Search for the cell housing the specified text and yield its (X, Y) center coordinate. 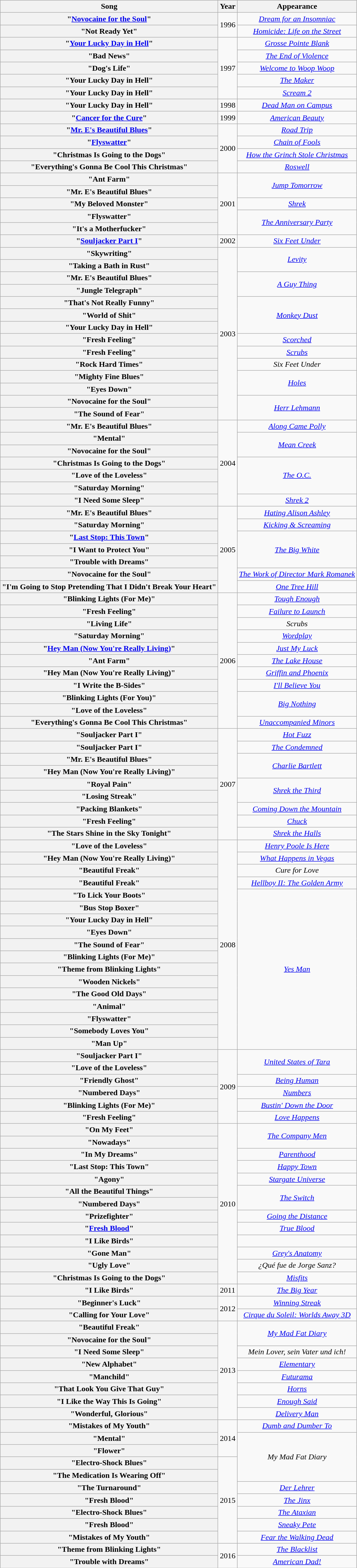
"Living Life" (109, 624)
"Wonderful, Glorious" (109, 1414)
2007 (228, 784)
2004 (228, 463)
"The Medication Is Wearing Off" (109, 1475)
"Agony" (109, 1179)
The Lake House (297, 661)
The O.C. (297, 475)
"That Look You Give That Guy" (109, 1389)
American Dad! (297, 1562)
2014 (228, 1438)
1997 (228, 68)
Horns (297, 1389)
Shrek the Halls (297, 833)
"Animal" (109, 1006)
Dream for an Insomniac (297, 19)
The Switch (297, 1198)
2000 (228, 148)
How the Grinch Stole Christmas (297, 155)
"To Lick Your Boots" (109, 895)
2008 (228, 944)
2010 (228, 1204)
"Rock Hard Times" (109, 365)
Charlie Bartlett (297, 766)
Dumb and Dumber To (297, 1426)
"Man Up" (109, 1043)
Levity (297, 259)
Mean Creek (297, 445)
Along Came Polly (297, 426)
"Bad News" (109, 56)
Herr Lehmann (297, 408)
"Flower" (109, 1451)
Henry Poole Is Here (297, 846)
Fear the Walking Dead (297, 1537)
2009 (228, 1086)
Big Nothing (297, 704)
A Guy Thing (297, 284)
"All the Beautiful Things" (109, 1191)
"Manchild" (109, 1377)
Yes Man (297, 969)
"Friendly Ghost" (109, 1080)
True Blood (297, 1228)
"Blinking Lights (For You)" (109, 698)
"I Like the Way This Is Going" (109, 1401)
"Royal Pain" (109, 784)
The Blacklist (297, 1550)
"The Good Old Days" (109, 994)
Cure for Love (297, 870)
Appearance (297, 6)
Dead Man on Campus (297, 105)
"On My Feet" (109, 1130)
"Mighty Fine Blues" (109, 377)
Sneaky Pete (297, 1525)
Hot Fuzz (297, 735)
Hating Alison Ashley (297, 512)
"My Beloved Monster" (109, 204)
The Company Men (297, 1136)
Scream 2 (297, 93)
"I Want to Protect You" (109, 550)
Song (109, 6)
Parenthood (297, 1155)
2013 (228, 1370)
Enough Said (297, 1401)
"Wooden Nickels" (109, 982)
2006 (228, 661)
I'll Believe You (297, 685)
Delivery Man (297, 1414)
The Anniversary Party (297, 222)
Homicide: Life on the Street (297, 31)
2016 (228, 1556)
Holes (297, 383)
"Nowadays" (109, 1142)
Futurama (297, 1377)
Just My Luck (297, 648)
Failure to Launch (297, 611)
What Happens in Vegas (297, 858)
American Beauty (297, 117)
"Cancer for the Cure" (109, 117)
The Condemned (297, 747)
2001 (228, 204)
"In My Dreams" (109, 1155)
¿Qué fue de Jorge Sanz? (297, 1265)
The Big White (297, 549)
2015 (228, 1500)
"The Stars Shine in the Sky Tonight" (109, 833)
"World of Shit" (109, 315)
2012 (228, 1309)
"New Alphabet" (109, 1364)
Bustin' Down the Door (297, 1105)
"Prizefighter" (109, 1216)
Hellboy II: The Golden Army (297, 883)
Shrek the Third (297, 790)
Love Happens (297, 1117)
"Somebody Loves You" (109, 1031)
Grosse Pointe Blank (297, 43)
Winning Streak (297, 1302)
"Losing Streak" (109, 796)
"Taking a Bath in Rust" (109, 266)
1998 (228, 105)
Scorched (297, 340)
"Beginner's Luck" (109, 1302)
Tough Enough (297, 599)
Shrek 2 (297, 500)
United States of Tara (297, 1062)
One Tree Hill (297, 587)
"Gone Man" (109, 1253)
2011 (228, 1290)
2002 (228, 241)
Monkey Dust (297, 315)
Roswell (297, 167)
Coming Down the Mountain (297, 809)
1996 (228, 25)
"Packing Blankets" (109, 809)
Misfits (297, 1278)
Stargate Universe (297, 1179)
Griffin and Phoenix (297, 673)
"Calling for Your Love" (109, 1315)
Going the Distance (297, 1216)
The Maker (297, 80)
2003 (228, 333)
"Jungle Telegraph" (109, 290)
Mein Lover, sein Vater und ich! (297, 1352)
Welcome to Woop Woop (297, 68)
Unaccompanied Minors (297, 722)
"It's a Motherfucker" (109, 229)
Chain of Fools (297, 142)
Shrek (297, 204)
The Ataxian (297, 1512)
"The Turnaround" (109, 1488)
The Jinx (297, 1500)
The Big Year (297, 1290)
Wordplay (297, 636)
"Not Ready Yet" (109, 31)
Numbers (297, 1093)
Elementary (297, 1364)
"I Write the B-Sides" (109, 685)
Year (228, 6)
The Work of Director Mark Romanek (297, 574)
"Dog's Life" (109, 68)
Der Lehrer (297, 1488)
"I'm Going to Stop Pretending That I Didn't Break Your Heart" (109, 587)
Road Trip (297, 130)
Cirque du Soleil: Worlds Away 3D (297, 1315)
"Ugly Love" (109, 1265)
"That's Not Really Funny" (109, 303)
1999 (228, 117)
"Skywriting" (109, 253)
Happy Town (297, 1167)
2005 (228, 549)
Chuck (297, 821)
"Bus Stop Boxer" (109, 907)
The End of Violence (297, 56)
Kicking & Screaming (297, 525)
Being Human (297, 1080)
Jump Tomorrow (297, 186)
Grey's Anatomy (297, 1253)
